Output the (X, Y) coordinate of the center of the cell containing the given text.  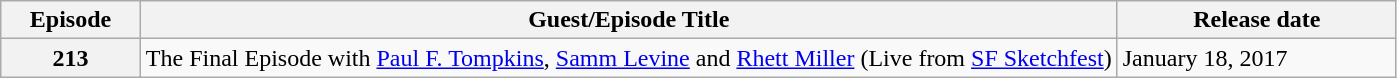
213 (71, 58)
Episode (71, 20)
The Final Episode with Paul F. Tompkins, Samm Levine and Rhett Miller (Live from SF Sketchfest) (628, 58)
Release date (1256, 20)
Guest/Episode Title (628, 20)
January 18, 2017 (1256, 58)
